Identify which cell holds the provided text, then report its (X, Y) central coordinate. 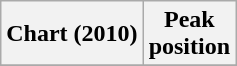
Peakposition (189, 34)
Chart (2010) (72, 34)
